Scan for the cell matching the given text and deliver its (x, y) coordinate at center. 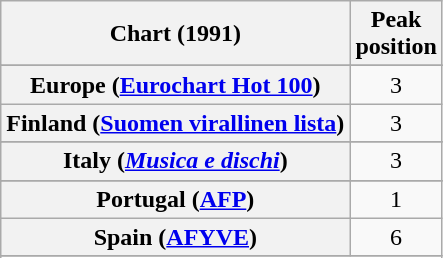
1 (396, 199)
Peakposition (396, 34)
Chart (1991) (176, 34)
Finland (Suomen virallinen lista) (176, 123)
Europe (Eurochart Hot 100) (176, 85)
Portugal (AFP) (176, 199)
6 (396, 237)
Spain (AFYVE) (176, 237)
Italy (Musica e dischi) (176, 161)
